Provide the [X, Y] coordinate of the cell's center where the given text is located.  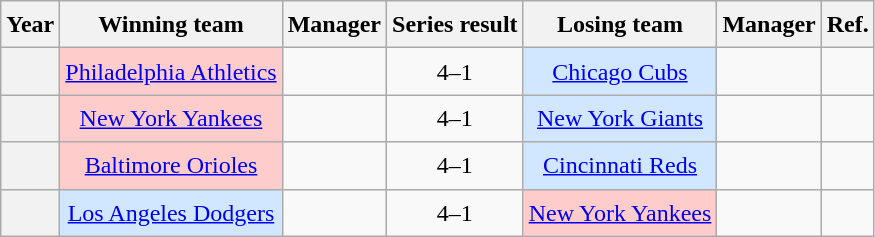
Series result [456, 24]
Los Angeles Dodgers [171, 212]
Year [30, 24]
Ref. [848, 24]
New York Giants [620, 118]
Losing team [620, 24]
Cincinnati Reds [620, 166]
Chicago Cubs [620, 72]
Philadelphia Athletics [171, 72]
Winning team [171, 24]
Baltimore Orioles [171, 166]
